Scan for the cell matching the given text and deliver its (X, Y) coordinate at center. 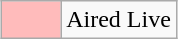
Aired Live (119, 20)
